From the cell containing the given text, extract its center point as (x, y) coordinate. 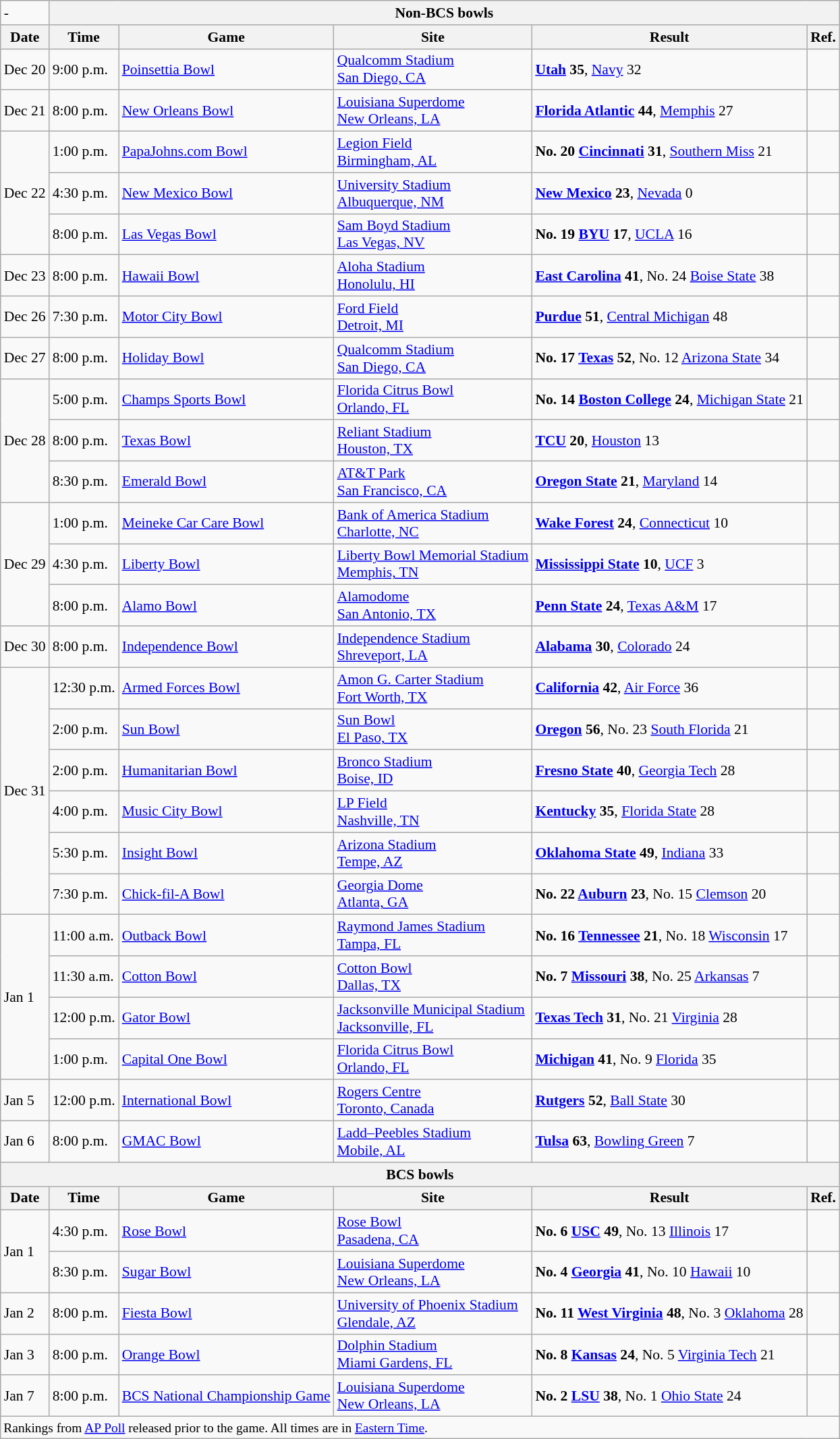
Texas Tech 31, No. 21 Virginia 28 (669, 1017)
Sun Bowl (227, 729)
Dolphin StadiumMiami Gardens, FL (433, 1355)
Tulsa 63, Bowling Green 7 (669, 1141)
Mississippi State 10, UCF 3 (669, 564)
4:00 p.m. (84, 812)
BCS National Championship Game (227, 1396)
Dec 26 (25, 317)
Rose Bowl (227, 1231)
No. 20 Cincinnati 31, Southern Miss 21 (669, 152)
Hawaii Bowl (227, 275)
Holiday Bowl (227, 358)
No. 8 Kansas 24, No. 5 Virginia Tech 21 (669, 1355)
Dec 21 (25, 111)
Dec 29 (25, 564)
Kentucky 35, Florida State 28 (669, 812)
Aloha StadiumHonolulu, HI (433, 275)
AlamodomeSan Antonio, TX (433, 606)
Fiesta Bowl (227, 1313)
Liberty Bowl Memorial StadiumMemphis, TN (433, 564)
Non-BCS bowls (444, 13)
Ford FieldDetroit, MI (433, 317)
Texas Bowl (227, 441)
Fresno State 40, Georgia Tech 28 (669, 770)
Raymond James StadiumTampa, FL (433, 935)
Arizona StadiumTempe, AZ (433, 853)
No. 19 BYU 17, UCLA 16 (669, 235)
PapaJohns.com Bowl (227, 152)
Rutgers 52, Ball State 30 (669, 1101)
No. 14 Boston College 24, Michigan State 21 (669, 399)
Dec 20 (25, 69)
- (25, 13)
Dec 30 (25, 646)
Oregon 56, No. 23 South Florida 21 (669, 729)
East Carolina 41, No. 24 Boise State 38 (669, 275)
Alabama 30, Colorado 24 (669, 646)
Legion FieldBirmingham, AL (433, 152)
Oregon State 21, Maryland 14 (669, 482)
Amon G. Carter StadiumFort Worth, TX (433, 688)
Dec 27 (25, 358)
Dec 22 (25, 193)
No. 4 Georgia 41, No. 10 Hawaii 10 (669, 1272)
GMAC Bowl (227, 1141)
Music City Bowl (227, 812)
Bronco StadiumBoise, ID (433, 770)
Dec 23 (25, 275)
Oklahoma State 49, Indiana 33 (669, 853)
Bank of America StadiumCharlotte, NC (433, 524)
Meineke Car Care Bowl (227, 524)
Rankings from AP Poll released prior to the game. All times are in Eastern Time. (420, 1428)
Penn State 24, Texas A&M 17 (669, 606)
5:00 p.m. (84, 399)
Jan 6 (25, 1141)
Emerald Bowl (227, 482)
12:30 p.m. (84, 688)
No. 16 Tennessee 21, No. 18 Wisconsin 17 (669, 935)
Poinsettia Bowl (227, 69)
BCS bowls (420, 1175)
Humanitarian Bowl (227, 770)
Chick-fil-A Bowl (227, 895)
TCU 20, Houston 13 (669, 441)
Ladd–Peebles StadiumMobile, AL (433, 1141)
No. 22 Auburn 23, No. 15 Clemson 20 (669, 895)
Insight Bowl (227, 853)
Jan 5 (25, 1101)
Michigan 41, No. 9 Florida 35 (669, 1059)
Orange Bowl (227, 1355)
Champs Sports Bowl (227, 399)
Independence Bowl (227, 646)
Alamo Bowl (227, 606)
Independence StadiumShreveport, LA (433, 646)
New Orleans Bowl (227, 111)
Reliant StadiumHouston, TX (433, 441)
Capital One Bowl (227, 1059)
University StadiumAlbuquerque, NM (433, 193)
5:30 p.m. (84, 853)
New Mexico Bowl (227, 193)
Dec 28 (25, 440)
No. 6 USC 49, No. 13 Illinois 17 (669, 1231)
University of Phoenix StadiumGlendale, AZ (433, 1313)
No. 7 Missouri 38, No. 25 Arkansas 7 (669, 977)
No. 11 West Virginia 48, No. 3 Oklahoma 28 (669, 1313)
Jan 7 (25, 1396)
9:00 p.m. (84, 69)
No. 17 Texas 52, No. 12 Arizona State 34 (669, 358)
Armed Forces Bowl (227, 688)
No. 2 LSU 38, No. 1 Ohio State 24 (669, 1396)
Jan 3 (25, 1355)
Jacksonville Municipal StadiumJacksonville, FL (433, 1017)
Dec 31 (25, 791)
Georgia DomeAtlanta, GA (433, 895)
Florida Atlantic 44, Memphis 27 (669, 111)
Wake Forest 24, Connecticut 10 (669, 524)
International Bowl (227, 1101)
Outback Bowl (227, 935)
Motor City Bowl (227, 317)
Cotton Bowl (227, 977)
11:00 a.m. (84, 935)
Jan 2 (25, 1313)
Liberty Bowl (227, 564)
Cotton BowlDallas, TX (433, 977)
Gator Bowl (227, 1017)
Sam Boyd StadiumLas Vegas, NV (433, 235)
Purdue 51, Central Michigan 48 (669, 317)
New Mexico 23, Nevada 0 (669, 193)
Utah 35, Navy 32 (669, 69)
Las Vegas Bowl (227, 235)
LP FieldNashville, TN (433, 812)
California 42, Air Force 36 (669, 688)
Sugar Bowl (227, 1272)
11:30 a.m. (84, 977)
Rogers CentreToronto, Canada (433, 1101)
Rose BowlPasadena, CA (433, 1231)
Sun BowlEl Paso, TX (433, 729)
AT&T ParkSan Francisco, CA (433, 482)
